Extract the [x, y] coordinate from the center of the cell holding the provided text.  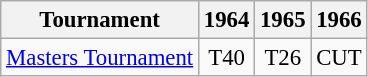
Tournament [100, 20]
1965 [283, 20]
T40 [227, 58]
Masters Tournament [100, 58]
1966 [339, 20]
CUT [339, 58]
1964 [227, 20]
T26 [283, 58]
